From the cell containing the given text, extract its center point as [x, y] coordinate. 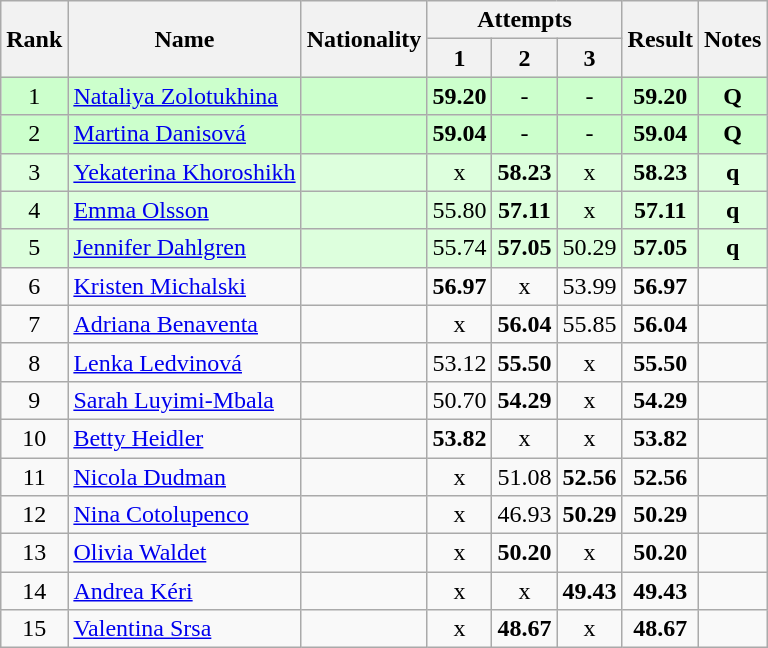
53.12 [460, 362]
6 [34, 286]
Yekaterina Khoroshikh [184, 172]
15 [34, 629]
Nicola Dudman [184, 477]
50.70 [460, 400]
Notes [732, 39]
Kristen Michalski [184, 286]
9 [34, 400]
Andrea Kéri [184, 591]
Result [660, 39]
51.08 [524, 477]
10 [34, 438]
Rank [34, 39]
8 [34, 362]
Nationality [364, 39]
53.99 [590, 286]
12 [34, 515]
14 [34, 591]
5 [34, 248]
55.80 [460, 210]
11 [34, 477]
Olivia Waldet [184, 553]
Betty Heidler [184, 438]
Nataliya Zolotukhina [184, 96]
Attempts [524, 20]
55.74 [460, 248]
46.93 [524, 515]
Lenka Ledvinová [184, 362]
Nina Cotolupenco [184, 515]
Jennifer Dahlgren [184, 248]
Name [184, 39]
55.85 [590, 324]
4 [34, 210]
7 [34, 324]
13 [34, 553]
Valentina Srsa [184, 629]
Adriana Benaventa [184, 324]
Sarah Luyimi-Mbala [184, 400]
Martina Danisová [184, 134]
Emma Olsson [184, 210]
